Scan for the cell matching the given text and deliver its [x, y] coordinate at center. 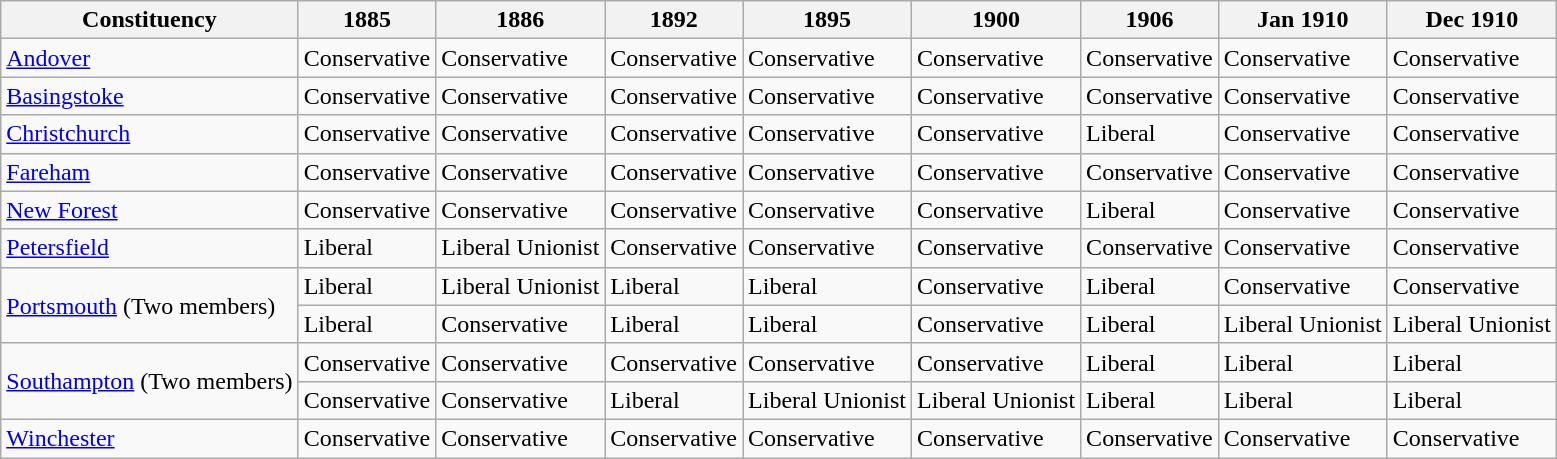
Winchester [150, 438]
Andover [150, 58]
New Forest [150, 210]
Basingstoke [150, 96]
Constituency [150, 20]
1892 [674, 20]
Petersfield [150, 248]
Southampton (Two members) [150, 381]
Jan 1910 [1302, 20]
Portsmouth (Two members) [150, 305]
Fareham [150, 172]
1885 [367, 20]
1886 [520, 20]
1906 [1150, 20]
Christchurch [150, 134]
1895 [828, 20]
1900 [996, 20]
Dec 1910 [1472, 20]
